Capture the cell that displays the provided text and extract its [X, Y] central coordinate. 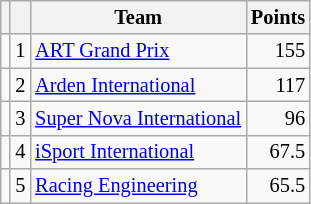
96 [278, 118]
ART Grand Prix [138, 51]
3 [20, 118]
5 [20, 186]
2 [20, 85]
1 [20, 51]
65.5 [278, 186]
4 [20, 152]
Racing Engineering [138, 186]
67.5 [278, 152]
155 [278, 51]
117 [278, 85]
Team [138, 17]
Points [278, 17]
Super Nova International [138, 118]
iSport International [138, 152]
Arden International [138, 85]
